Locate the cell with the specified text and output its (X, Y) center coordinate. 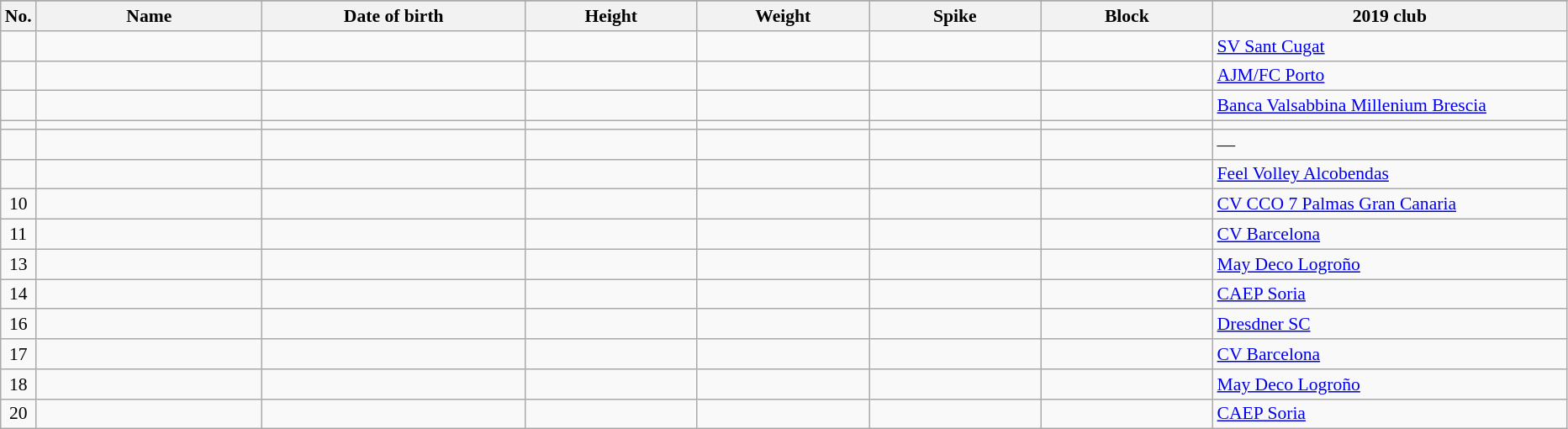
AJM/FC Porto (1391, 76)
20 (18, 414)
Feel Volley Alcobendas (1391, 174)
SV Sant Cugat (1391, 46)
Date of birth (393, 16)
— (1391, 145)
No. (18, 16)
Name (150, 16)
11 (18, 235)
13 (18, 264)
Banca Valsabbina Millenium Brescia (1391, 106)
14 (18, 294)
Height (610, 16)
CV CCO 7 Palmas Gran Canaria (1391, 204)
Weight (784, 16)
10 (18, 204)
Spike (955, 16)
Dresdner SC (1391, 325)
18 (18, 384)
2019 club (1391, 16)
17 (18, 354)
Block (1127, 16)
16 (18, 325)
